Pinpoint the cell where the given text exists, returning its [x, y] midpoint coordinate. 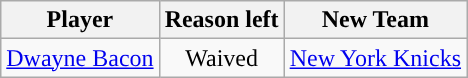
Player [80, 20]
Dwayne Bacon [80, 58]
New Team [375, 20]
New York Knicks [375, 58]
Reason left [222, 20]
Waived [222, 58]
